Extract the [x, y] coordinate from the center of the cell holding the provided text.  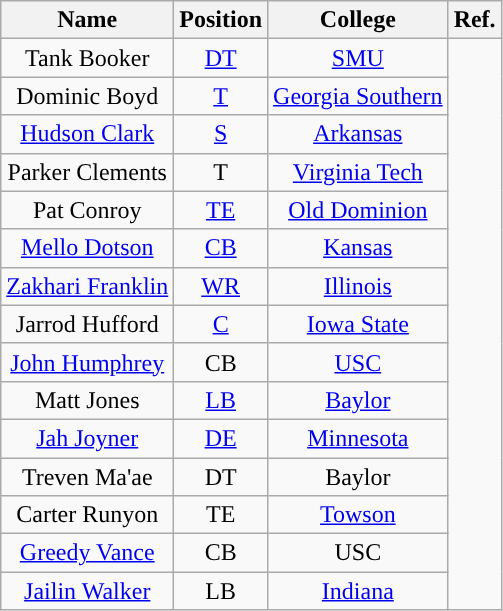
Greedy Vance [88, 553]
Zakhari Franklin [88, 286]
Illinois [358, 286]
Towson [358, 515]
Georgia Southern [358, 96]
Virginia Tech [358, 172]
DE [221, 438]
Tank Booker [88, 58]
Jah Joyner [88, 438]
Minnesota [358, 438]
Treven Ma'ae [88, 477]
Jailin Walker [88, 591]
John Humphrey [88, 362]
College [358, 20]
S [221, 134]
Ref. [474, 20]
Position [221, 20]
Name [88, 20]
Jarrod Hufford [88, 324]
Pat Conroy [88, 210]
Parker Clements [88, 172]
SMU [358, 58]
Dominic Boyd [88, 96]
Iowa State [358, 324]
Mello Dotson [88, 248]
Arkansas [358, 134]
Old Dominion [358, 210]
Indiana [358, 591]
Carter Runyon [88, 515]
WR [221, 286]
Hudson Clark [88, 134]
Kansas [358, 248]
C [221, 324]
Matt Jones [88, 400]
